Capture the cell that displays the provided text and extract its [X, Y] central coordinate. 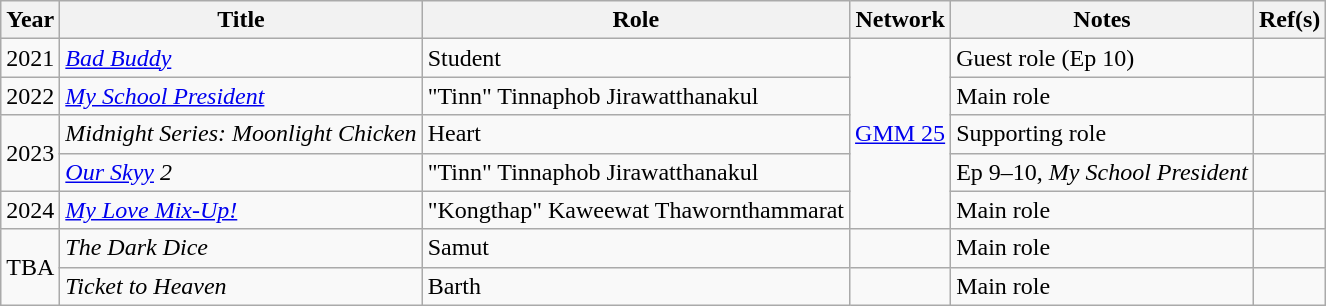
2024 [30, 210]
Midnight Series: Moonlight Chicken [241, 134]
My Love Mix-Up! [241, 210]
Ticket to Heaven [241, 286]
My School President [241, 96]
GMM 25 [900, 134]
2022 [30, 96]
Title [241, 20]
Samut [636, 248]
Notes [1102, 20]
Ep 9–10, My School President [1102, 172]
Guest role (Ep 10) [1102, 58]
Barth [636, 286]
Network [900, 20]
Student [636, 58]
Ref(s) [1289, 20]
Role [636, 20]
Our Skyy 2 [241, 172]
TBA [30, 267]
Year [30, 20]
2021 [30, 58]
Bad Buddy [241, 58]
Supporting role [1102, 134]
"Kongthap" Kaweewat Thawornthammarat [636, 210]
The Dark Dice [241, 248]
Heart [636, 134]
2023 [30, 153]
